Detect which cell encompasses the target text, then output its [X, Y] center coordinate. 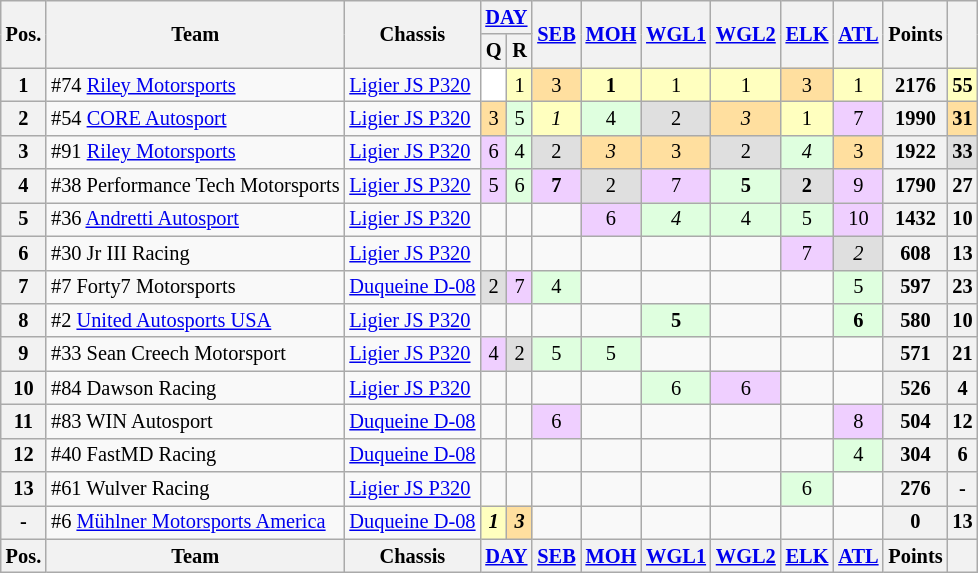
#40 FastMD Racing [195, 455]
1790 [915, 186]
21 [962, 354]
#36 Andretti Autosport [195, 219]
1990 [915, 118]
2176 [915, 85]
597 [915, 287]
55 [962, 85]
#38 Performance Tech Motorsports [195, 186]
580 [915, 320]
#7 Forty7 Motorsports [195, 287]
608 [915, 253]
1922 [915, 152]
#30 Jr III Racing [195, 253]
23 [962, 287]
33 [962, 152]
0 [915, 522]
11 [24, 421]
#2 United Autosports USA [195, 320]
#84 Dawson Racing [195, 388]
#33 Sean Creech Motorsport [195, 354]
#91 Riley Motorsports [195, 152]
#54 CORE Autosport [195, 118]
#83 WIN Autosport [195, 421]
31 [962, 118]
27 [962, 186]
1432 [915, 219]
#61 Wulver Racing [195, 489]
304 [915, 455]
R [520, 51]
Q [494, 51]
#6 Mühlner Motorsports America [195, 522]
504 [915, 421]
571 [915, 354]
276 [915, 489]
#74 Riley Motorsports [195, 85]
526 [915, 388]
